Provide the (X, Y) coordinate of the cell's center where the given text is located.  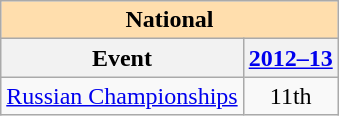
National (170, 20)
11th (290, 96)
2012–13 (290, 58)
Russian Championships (122, 96)
Event (122, 58)
